Pinpoint the cell where the given text exists, returning its [X, Y] midpoint coordinate. 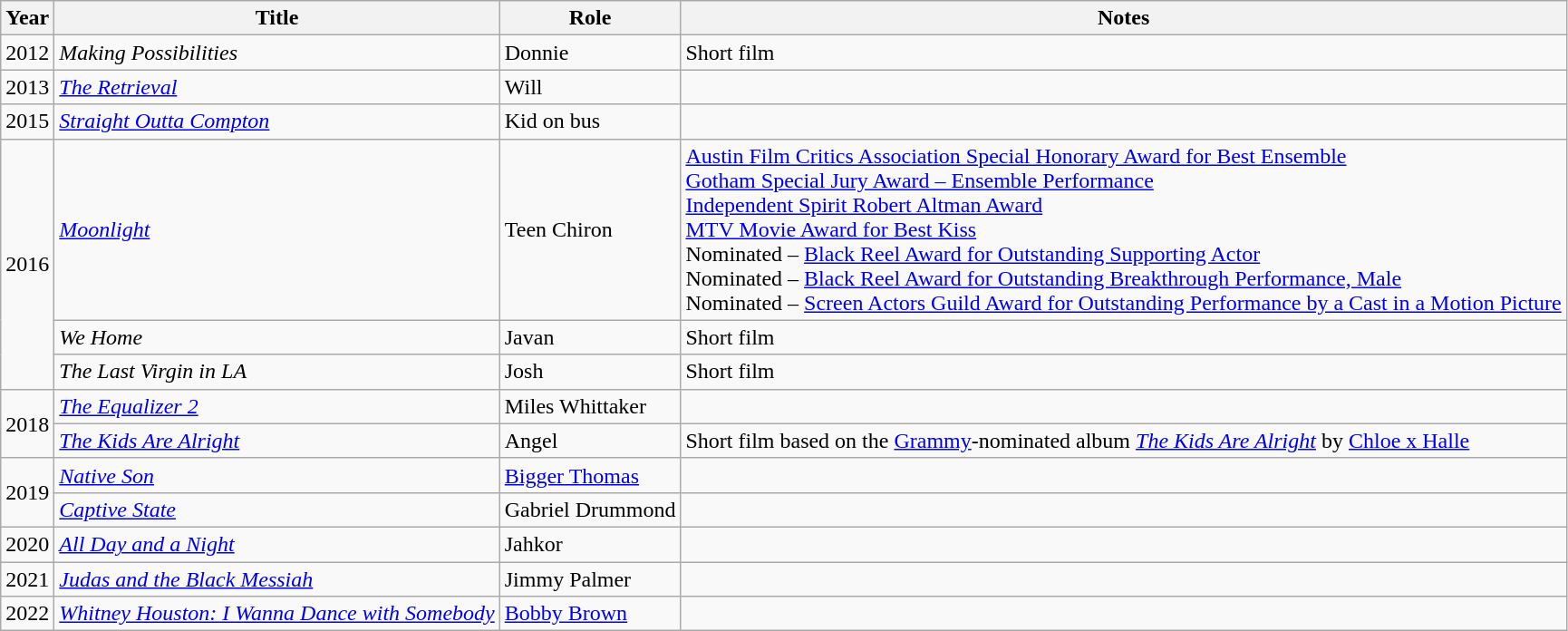
Jahkor [590, 544]
Straight Outta Compton [277, 121]
Javan [590, 337]
Moonlight [277, 229]
Jimmy Palmer [590, 579]
2013 [27, 87]
Bigger Thomas [590, 475]
Judas and the Black Messiah [277, 579]
Title [277, 18]
Josh [590, 372]
Year [27, 18]
Will [590, 87]
Making Possibilities [277, 53]
Donnie [590, 53]
Whitney Houston: I Wanna Dance with Somebody [277, 614]
We Home [277, 337]
All Day and a Night [277, 544]
Native Son [277, 475]
The Kids Are Alright [277, 441]
The Equalizer 2 [277, 406]
Kid on bus [590, 121]
2019 [27, 492]
Gabriel Drummond [590, 510]
2015 [27, 121]
Role [590, 18]
Teen Chiron [590, 229]
2018 [27, 423]
2022 [27, 614]
Miles Whittaker [590, 406]
Notes [1124, 18]
The Retrieval [277, 87]
Angel [590, 441]
2021 [27, 579]
Short film based on the Grammy-nominated album The Kids Are Alright by Chloe x Halle [1124, 441]
2020 [27, 544]
Bobby Brown [590, 614]
2016 [27, 264]
Captive State [277, 510]
2012 [27, 53]
The Last Virgin in LA [277, 372]
